From the cell containing the given text, extract its center point as (X, Y) coordinate. 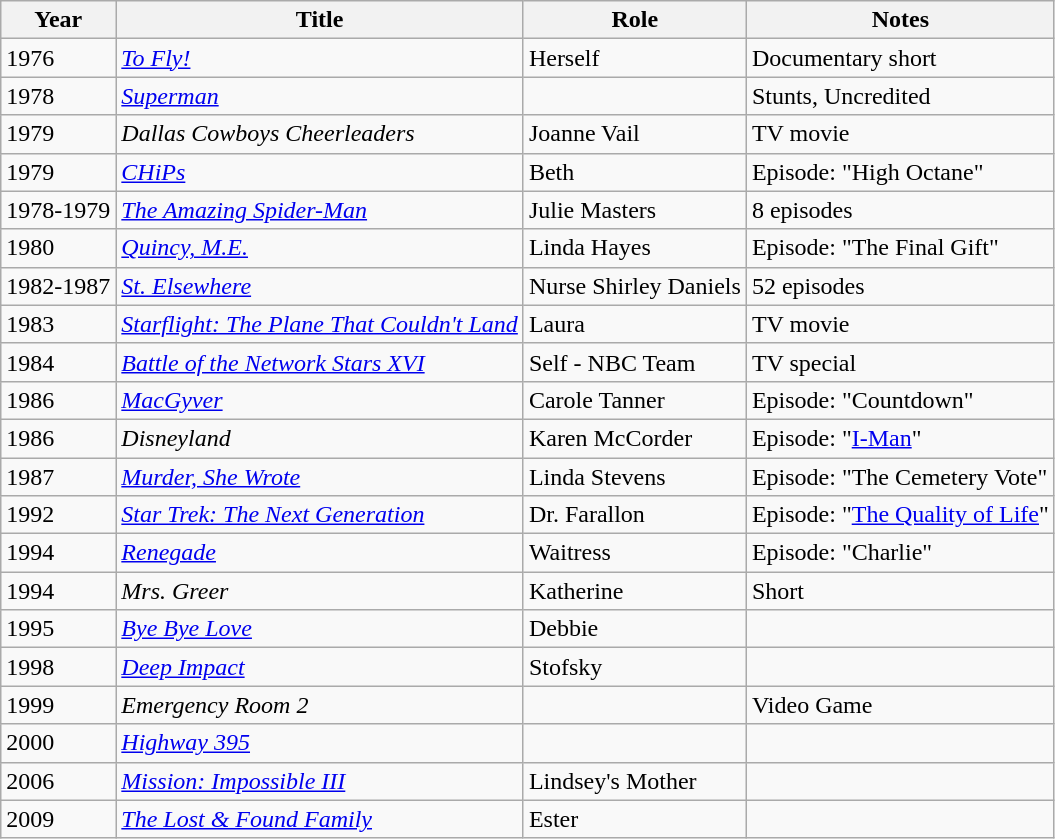
Laura (634, 324)
Dr. Farallon (634, 515)
Episode: "Countdown" (900, 400)
Role (634, 20)
1999 (58, 705)
Deep Impact (320, 667)
Disneyland (320, 438)
Episode: "The Quality of Life" (900, 515)
1976 (58, 58)
Notes (900, 20)
Year (58, 20)
2000 (58, 743)
52 episodes (900, 286)
To Fly! (320, 58)
Episode: "Charlie" (900, 553)
TV special (900, 362)
1983 (58, 324)
Joanne Vail (634, 134)
Stofsky (634, 667)
Bye Bye Love (320, 629)
1978-1979 (58, 210)
Linda Hayes (634, 248)
Waitress (634, 553)
Dallas Cowboys Cheerleaders (320, 134)
1992 (58, 515)
Ester (634, 819)
Lindsey's Mother (634, 781)
Stunts, Uncredited (900, 96)
1987 (58, 477)
Episode: "The Cemetery Vote" (900, 477)
Documentary short (900, 58)
1995 (58, 629)
The Amazing Spider-Man (320, 210)
Quincy, M.E. (320, 248)
St. Elsewhere (320, 286)
Murder, She Wrote (320, 477)
Mrs. Greer (320, 591)
Karen McCorder (634, 438)
Episode: "High Octane" (900, 172)
Title (320, 20)
Nurse Shirley Daniels (634, 286)
Renegade (320, 553)
Emergency Room 2 (320, 705)
1978 (58, 96)
1982-1987 (58, 286)
2006 (58, 781)
Linda Stevens (634, 477)
1998 (58, 667)
Carole Tanner (634, 400)
Debbie (634, 629)
Beth (634, 172)
8 episodes (900, 210)
1980 (58, 248)
Star Trek: The Next Generation (320, 515)
The Lost & Found Family (320, 819)
Video Game (900, 705)
Mission: Impossible III (320, 781)
CHiPs (320, 172)
Battle of the Network Stars XVI (320, 362)
2009 (58, 819)
Episode: "The Final Gift" (900, 248)
Starflight: The Plane That Couldn't Land (320, 324)
Episode: "I-Man" (900, 438)
Herself (634, 58)
Katherine (634, 591)
Highway 395 (320, 743)
Self - NBC Team (634, 362)
Superman (320, 96)
1984 (58, 362)
MacGyver (320, 400)
Julie Masters (634, 210)
Short (900, 591)
